Return (X, Y) of the center of cell containing provided text 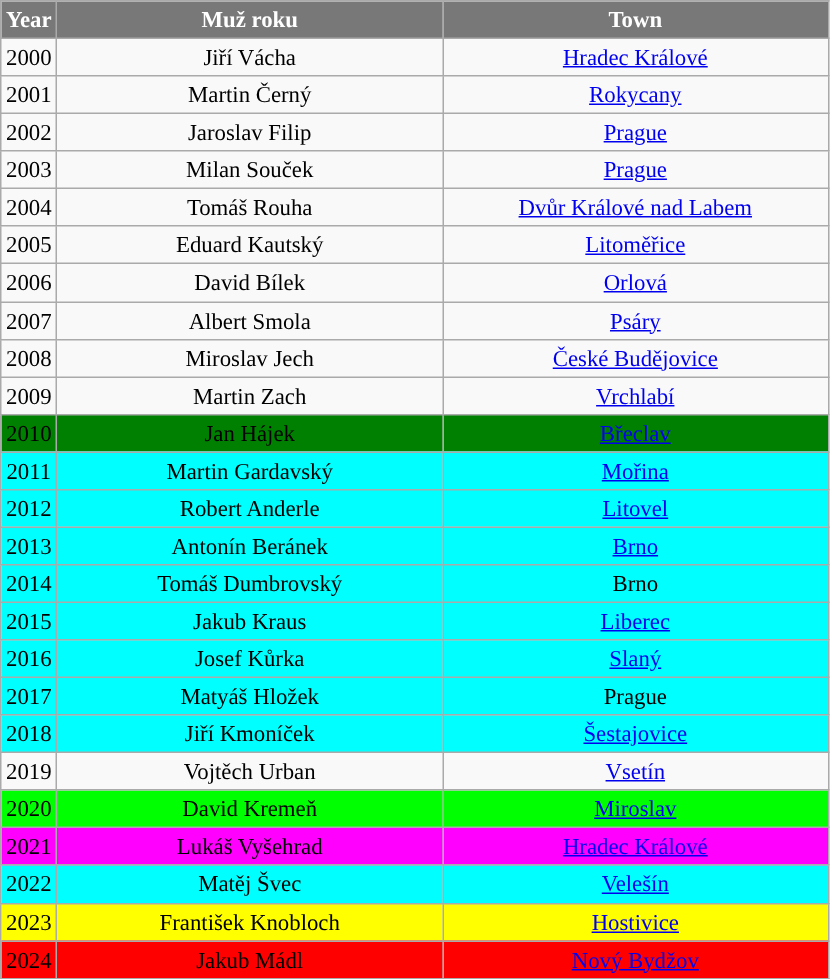
2015 (29, 621)
2000 (29, 58)
Dvůr Králové nad Labem (635, 208)
Litovel (635, 509)
Robert Anderle (250, 509)
2014 (29, 584)
Year (29, 20)
Jiří Vácha (250, 58)
David Bílek (250, 283)
Jan Hájek (250, 433)
Milan Souček (250, 170)
2017 (29, 697)
Albert Smola (250, 321)
2005 (29, 245)
Matěj Švec (250, 885)
2016 (29, 659)
Miroslav (635, 809)
Nový Bydžov (635, 960)
2013 (29, 546)
Psáry (635, 321)
2009 (29, 396)
Miroslav Jech (250, 358)
2020 (29, 809)
2006 (29, 283)
2011 (29, 471)
2024 (29, 960)
Vsetín (635, 772)
2003 (29, 170)
Josef Kůrka (250, 659)
František Knobloch (250, 922)
Tomáš Rouha (250, 208)
2008 (29, 358)
2023 (29, 922)
2021 (29, 847)
Slaný (635, 659)
Hostivice (635, 922)
2019 (29, 772)
Eduard Kautský (250, 245)
2010 (29, 433)
2007 (29, 321)
2012 (29, 509)
Velešín (635, 885)
Liberec (635, 621)
Rokycany (635, 95)
2001 (29, 95)
Mořina (635, 471)
Litoměřice (635, 245)
Lukáš Vyšehrad (250, 847)
Matyáš Hložek (250, 697)
Vojtěch Urban (250, 772)
Vrchlabí (635, 396)
2018 (29, 734)
Tomáš Dumbrovský (250, 584)
Šestajovice (635, 734)
Jiří Kmoníček (250, 734)
Martin Černý (250, 95)
Antonín Beránek (250, 546)
2004 (29, 208)
Orlová (635, 283)
David Kremeň (250, 809)
Jaroslav Filip (250, 133)
České Budějovice (635, 358)
Jakub Mádl (250, 960)
Břeclav (635, 433)
Muž roku (250, 20)
Martin Zach (250, 396)
2022 (29, 885)
2002 (29, 133)
Town (635, 20)
Martin Gardavský (250, 471)
Jakub Kraus (250, 621)
